Locate the cell with the specified text and output its [x, y] center coordinate. 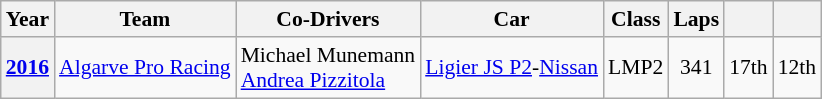
Team [145, 19]
Michael Munemann Andrea Pizzitola [328, 68]
Year [28, 19]
Ligier JS P2-Nissan [512, 68]
341 [696, 68]
LMP2 [636, 68]
12th [798, 68]
Co-Drivers [328, 19]
Algarve Pro Racing [145, 68]
Class [636, 19]
Car [512, 19]
Laps [696, 19]
17th [748, 68]
2016 [28, 68]
